Locate the cell with the specified text and output its (X, Y) center coordinate. 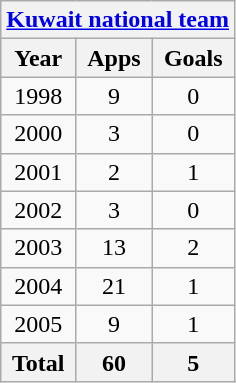
5 (193, 362)
60 (114, 362)
2001 (38, 172)
2003 (38, 248)
13 (114, 248)
2002 (38, 210)
Year (38, 58)
2000 (38, 134)
2004 (38, 286)
2005 (38, 324)
1998 (38, 96)
Goals (193, 58)
Kuwait national team (118, 20)
Apps (114, 58)
Total (38, 362)
21 (114, 286)
